Return the (x, y) coordinate for the center point of the cell that contains the specified text.  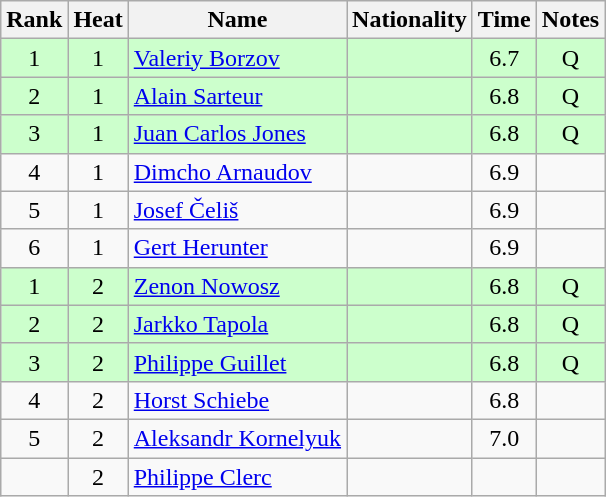
Heat (98, 20)
Jarkko Tapola (237, 324)
Juan Carlos Jones (237, 134)
Philippe Guillet (237, 362)
Nationality (410, 20)
Zenon Nowosz (237, 286)
Notes (570, 20)
Time (504, 20)
Horst Schiebe (237, 400)
7.0 (504, 438)
Alain Sarteur (237, 96)
Rank (34, 20)
Dimcho Arnaudov (237, 172)
Name (237, 20)
6 (34, 248)
Gert Herunter (237, 248)
6.7 (504, 58)
Aleksandr Kornelyuk (237, 438)
Valeriy Borzov (237, 58)
Philippe Clerc (237, 477)
Josef Čeliš (237, 210)
